Capture the cell that displays the provided text and extract its (x, y) central coordinate. 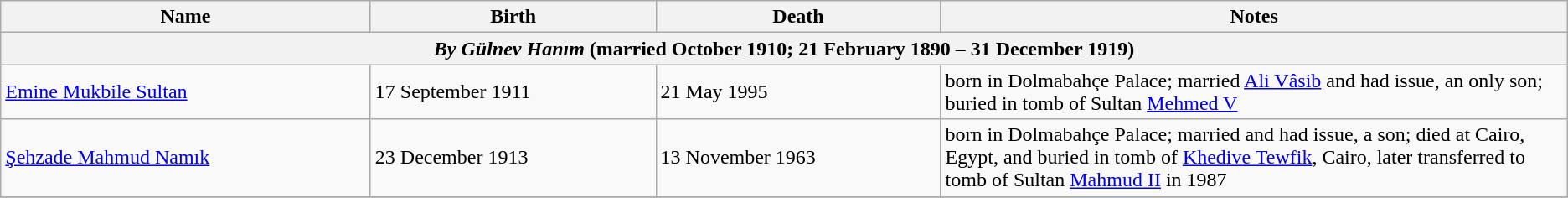
Şehzade Mahmud Namık (186, 158)
Name (186, 17)
21 May 1995 (798, 92)
23 December 1913 (513, 158)
Notes (1254, 17)
Death (798, 17)
Emine Mukbile Sultan (186, 92)
13 November 1963 (798, 158)
By Gülnev Hanım (married October 1910; 21 February 1890 – 31 December 1919) (784, 49)
Birth (513, 17)
17 September 1911 (513, 92)
born in Dolmabahçe Palace; married Ali Vâsib and had issue, an only son; buried in tomb of Sultan Mehmed V (1254, 92)
